Provide the [x, y] coordinate of the cell's center where the given text is located.  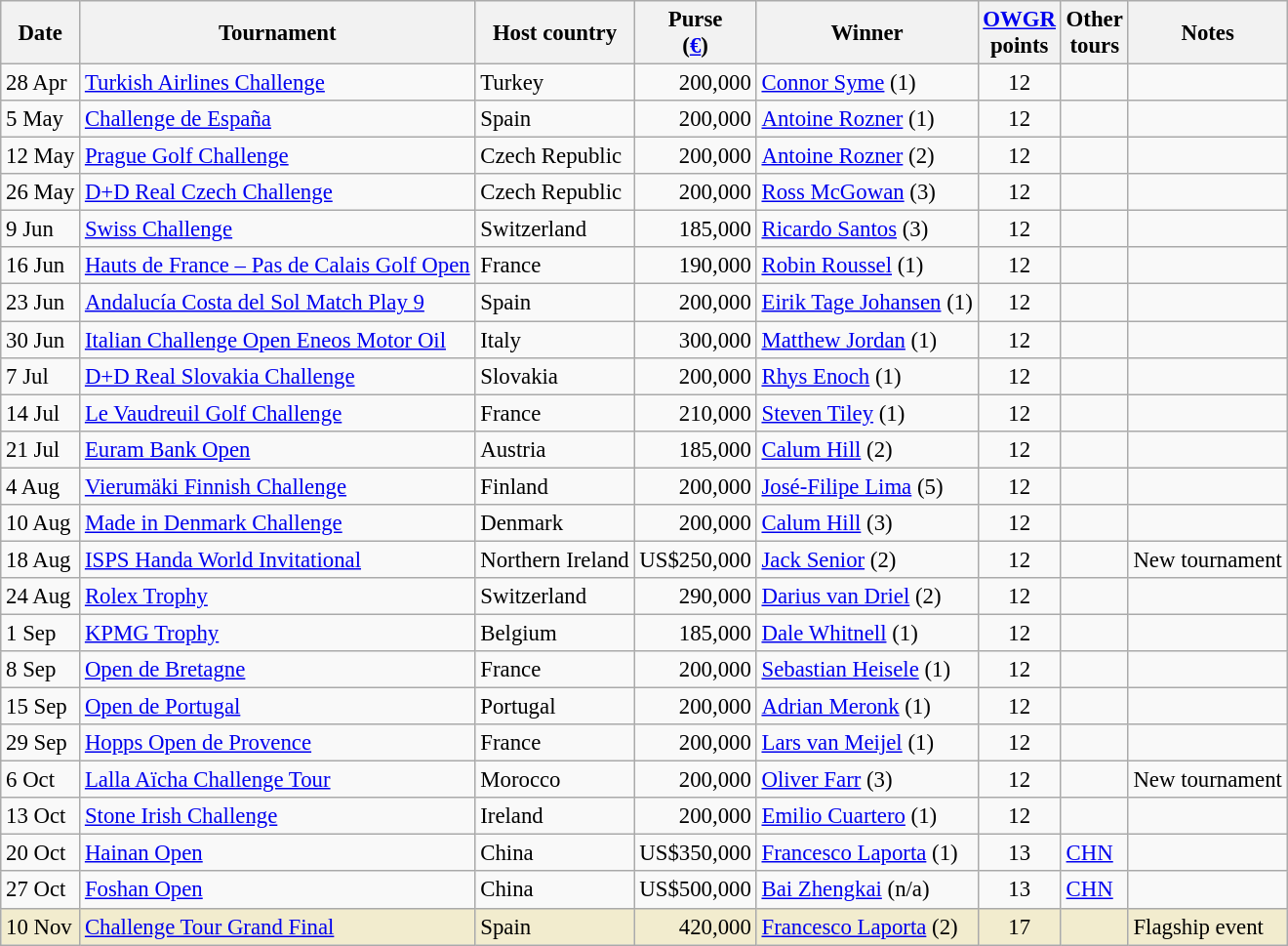
Turkey [554, 83]
Hauts de France – Pas de Calais Golf Open [277, 267]
10 Nov [41, 926]
Open de Bretagne [277, 670]
Rolex Trophy [277, 596]
Notes [1208, 33]
Vierumäki Finnish Challenge [277, 486]
Ireland [554, 816]
Challenge Tour Grand Final [277, 926]
210,000 [695, 413]
Lars van Meijel (1) [866, 743]
6 Oct [41, 780]
US$350,000 [695, 853]
Swiss Challenge [277, 229]
15 Sep [41, 707]
Morocco [554, 780]
Emilio Cuartero (1) [866, 816]
Matthew Jordan (1) [866, 340]
Adrian Meronk (1) [866, 707]
Slovakia [554, 376]
28 Apr [41, 83]
10 Aug [41, 523]
27 Oct [41, 890]
Made in Denmark Challenge [277, 523]
Eirik Tage Johansen (1) [866, 303]
Connor Syme (1) [866, 83]
Tournament [277, 33]
Austria [554, 449]
26 May [41, 192]
Finland [554, 486]
190,000 [695, 267]
Italy [554, 340]
Denmark [554, 523]
Flagship event [1208, 926]
Lalla Aïcha Challenge Tour [277, 780]
Euram Bank Open [277, 449]
8 Sep [41, 670]
Foshan Open [277, 890]
Bai Zhengkai (n/a) [866, 890]
KPMG Trophy [277, 633]
Darius van Driel (2) [866, 596]
Challenge de España [277, 119]
21 Jul [41, 449]
7 Jul [41, 376]
Francesco Laporta (1) [866, 853]
Oliver Farr (3) [866, 780]
US$500,000 [695, 890]
Northern Ireland [554, 559]
Host country [554, 33]
Open de Portugal [277, 707]
Winner [866, 33]
Rhys Enoch (1) [866, 376]
ISPS Handa World Invitational [277, 559]
OWGRpoints [1019, 33]
Calum Hill (2) [866, 449]
US$250,000 [695, 559]
Steven Tiley (1) [866, 413]
D+D Real Czech Challenge [277, 192]
4 Aug [41, 486]
420,000 [695, 926]
D+D Real Slovakia Challenge [277, 376]
14 Jul [41, 413]
Hopps Open de Provence [277, 743]
Ross McGowan (3) [866, 192]
Antoine Rozner (2) [866, 156]
Othertours [1095, 33]
24 Aug [41, 596]
1 Sep [41, 633]
17 [1019, 926]
Ricardo Santos (3) [866, 229]
30 Jun [41, 340]
Turkish Airlines Challenge [277, 83]
Portugal [554, 707]
Hainan Open [277, 853]
Italian Challenge Open Eneos Motor Oil [277, 340]
16 Jun [41, 267]
23 Jun [41, 303]
12 May [41, 156]
Andalucía Costa del Sol Match Play 9 [277, 303]
290,000 [695, 596]
Francesco Laporta (2) [866, 926]
Jack Senior (2) [866, 559]
20 Oct [41, 853]
300,000 [695, 340]
Le Vaudreuil Golf Challenge [277, 413]
Stone Irish Challenge [277, 816]
13 Oct [41, 816]
Date [41, 33]
José-Filipe Lima (5) [866, 486]
Sebastian Heisele (1) [866, 670]
29 Sep [41, 743]
Calum Hill (3) [866, 523]
Belgium [554, 633]
9 Jun [41, 229]
Purse(€) [695, 33]
Robin Roussel (1) [866, 267]
Dale Whitnell (1) [866, 633]
Prague Golf Challenge [277, 156]
Antoine Rozner (1) [866, 119]
18 Aug [41, 559]
5 May [41, 119]
